Output the (X, Y) coordinate of the center of the cell containing the given text.  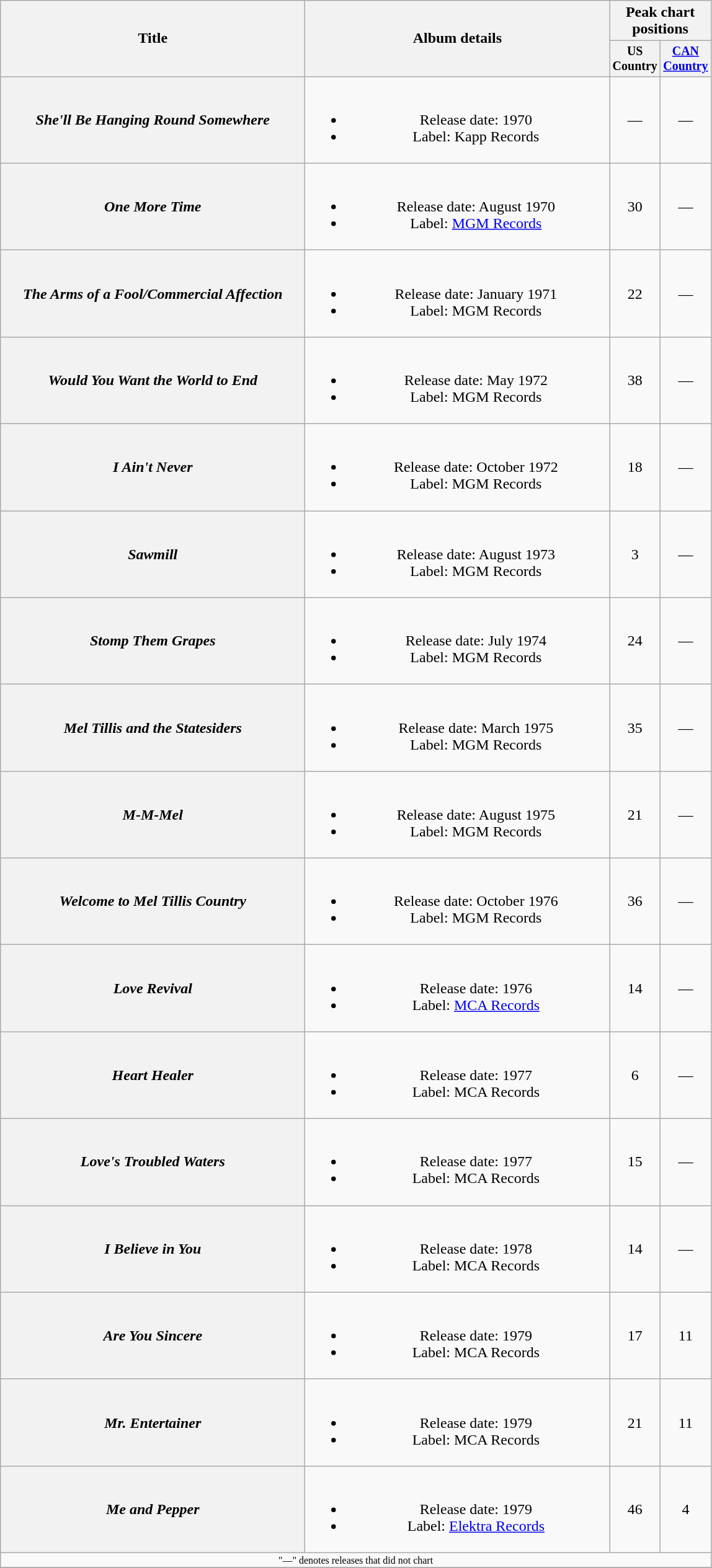
35 (635, 728)
Release date: 1979Label: Elektra Records (458, 1509)
3 (635, 554)
Mr. Entertainer (153, 1422)
Welcome to Mel Tillis Country (153, 901)
I Ain't Never (153, 467)
Release date: January 1971Label: MGM Records (458, 293)
18 (635, 467)
"—" denotes releases that did not chart (356, 1560)
38 (635, 380)
Release date: July 1974Label: MGM Records (458, 641)
Release date: 1976Label: MCA Records (458, 988)
I Believe in You (153, 1249)
She'll Be Hanging Round Somewhere (153, 120)
Me and Pepper (153, 1509)
Release date: 1970Label: Kapp Records (458, 120)
Heart Healer (153, 1075)
Peak chartpositions (660, 21)
4 (686, 1509)
Love's Troubled Waters (153, 1162)
Release date: August 1975Label: MGM Records (458, 815)
Title (153, 38)
US Country (635, 58)
Release date: 1978Label: MCA Records (458, 1249)
Love Revival (153, 988)
6 (635, 1075)
15 (635, 1162)
Release date: March 1975Label: MGM Records (458, 728)
Release date: August 1970Label: MGM Records (458, 206)
30 (635, 206)
46 (635, 1509)
Sawmill (153, 554)
Release date: October 1972Label: MGM Records (458, 467)
Would You Want the World to End (153, 380)
CAN Country (686, 58)
22 (635, 293)
Release date: October 1976Label: MGM Records (458, 901)
Release date: May 1972Label: MGM Records (458, 380)
One More Time (153, 206)
36 (635, 901)
The Arms of a Fool/Commercial Affection (153, 293)
M-M-Mel (153, 815)
17 (635, 1335)
24 (635, 641)
Release date: August 1973Label: MGM Records (458, 554)
Album details (458, 38)
Stomp Them Grapes (153, 641)
Are You Sincere (153, 1335)
Mel Tillis and the Statesiders (153, 728)
